Search for the cell housing the specified text and yield its (x, y) center coordinate. 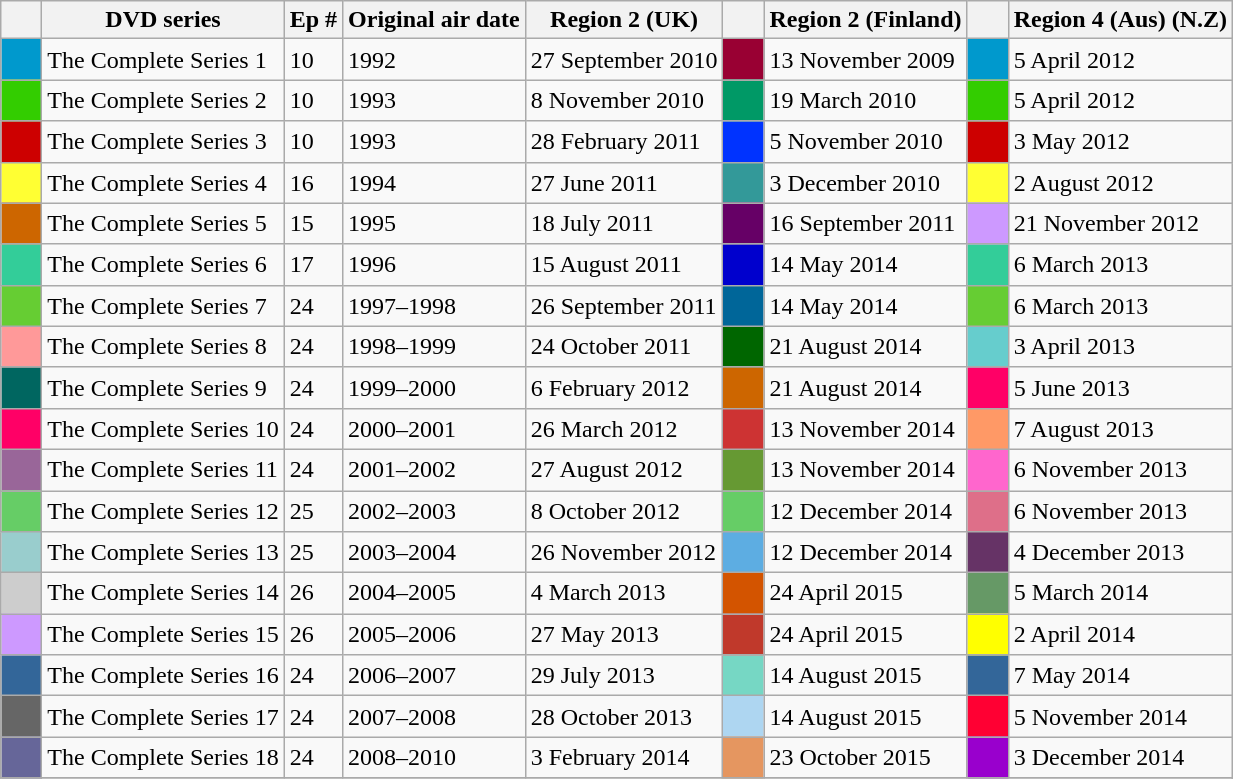
1992 (434, 60)
8 October 2012 (624, 510)
1994 (434, 182)
5 November 2010 (866, 142)
The Complete Series 4 (163, 182)
The Complete Series 6 (163, 264)
16 (313, 182)
17 (313, 264)
The Complete Series 9 (163, 388)
2007–2008 (434, 716)
1996 (434, 264)
The Complete Series 16 (163, 676)
2003–2004 (434, 552)
27 June 2011 (624, 182)
2000–2001 (434, 428)
27 May 2013 (624, 634)
28 February 2011 (624, 142)
DVD series (163, 20)
5 March 2014 (1120, 594)
The Complete Series 8 (163, 346)
7 May 2014 (1120, 676)
The Complete Series 12 (163, 510)
13 November 2009 (866, 60)
Region 2 (Finland) (866, 20)
19 March 2010 (866, 100)
The Complete Series 14 (163, 594)
2001–2002 (434, 470)
The Complete Series 5 (163, 224)
The Complete Series 15 (163, 634)
28 October 2013 (624, 716)
27 August 2012 (624, 470)
Ep # (313, 20)
1998–1999 (434, 346)
26 November 2012 (624, 552)
2006–2007 (434, 676)
5 November 2014 (1120, 716)
7 August 2013 (1120, 428)
2 August 2012 (1120, 182)
24 October 2011 (624, 346)
Original air date (434, 20)
3 December 2014 (1120, 758)
8 November 2010 (624, 100)
The Complete Series 13 (163, 552)
2005–2006 (434, 634)
4 March 2013 (624, 594)
21 November 2012 (1120, 224)
4 December 2013 (1120, 552)
1997–1998 (434, 306)
16 September 2011 (866, 224)
2002–2003 (434, 510)
18 July 2011 (624, 224)
15 (313, 224)
3 February 2014 (624, 758)
3 April 2013 (1120, 346)
The Complete Series 18 (163, 758)
The Complete Series 3 (163, 142)
1999–2000 (434, 388)
2004–2005 (434, 594)
3 May 2012 (1120, 142)
Region 4 (Aus) (N.Z) (1120, 20)
15 August 2011 (624, 264)
The Complete Series 1 (163, 60)
The Complete Series 17 (163, 716)
23 October 2015 (866, 758)
29 July 2013 (624, 676)
26 March 2012 (624, 428)
6 February 2012 (624, 388)
The Complete Series 7 (163, 306)
2 April 2014 (1120, 634)
The Complete Series 10 (163, 428)
5 June 2013 (1120, 388)
26 September 2011 (624, 306)
The Complete Series 11 (163, 470)
2008–2010 (434, 758)
27 September 2010 (624, 60)
Region 2 (UK) (624, 20)
The Complete Series 2 (163, 100)
1995 (434, 224)
3 December 2010 (866, 182)
